Find where the given text appears and provide that cell's center as (x, y) coordinate. 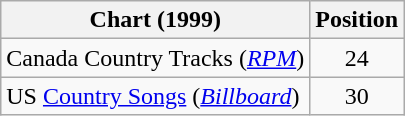
Chart (1999) (156, 20)
US Country Songs (Billboard) (156, 96)
Canada Country Tracks (RPM) (156, 58)
Position (357, 20)
24 (357, 58)
30 (357, 96)
